Detect which cell encompasses the target text, then output its [x, y] center coordinate. 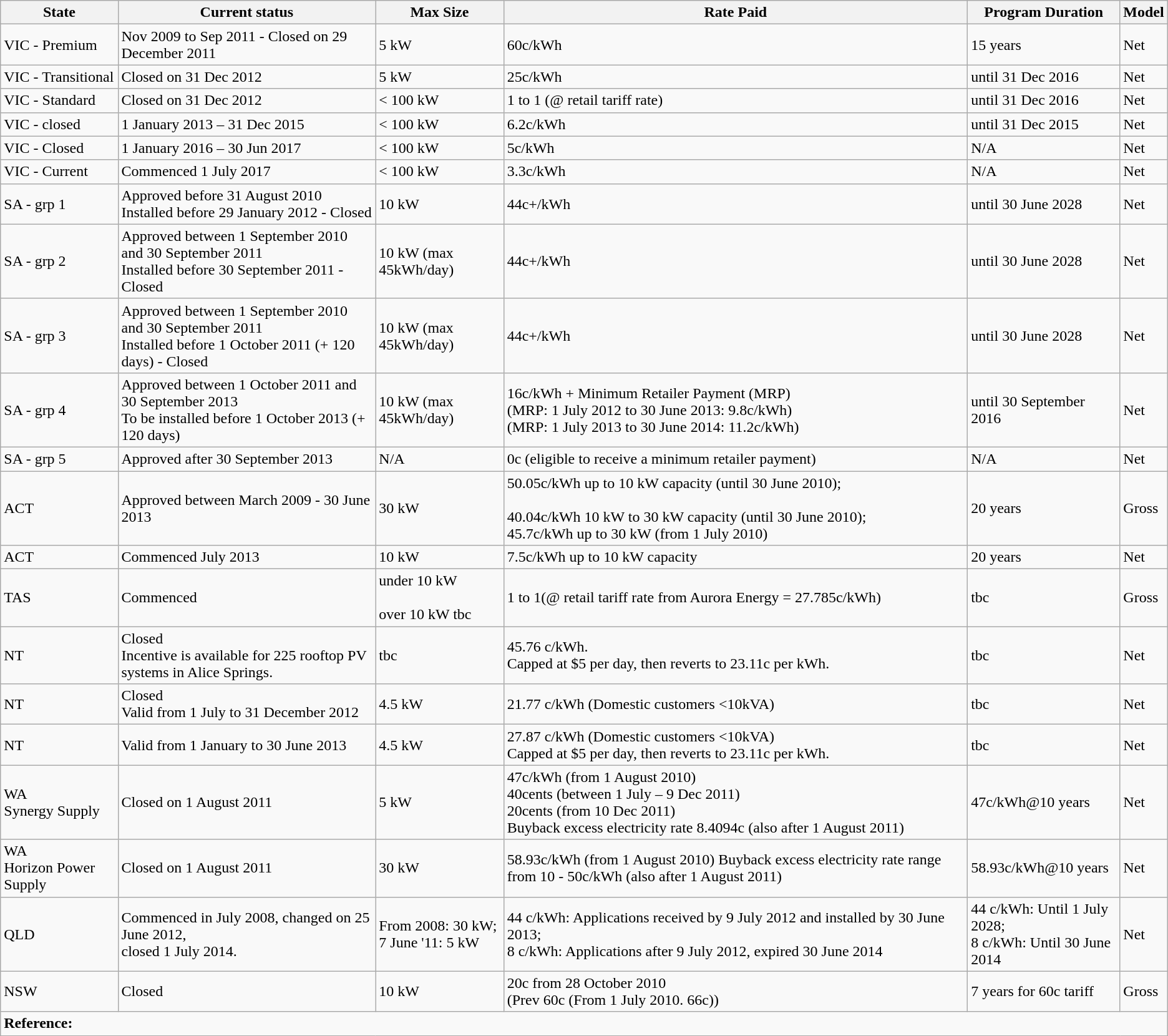
ClosedIncentive is available for 225 rooftop PVsystems in Alice Springs. [247, 655]
Current status [247, 12]
VIC - Premium [59, 45]
VIC - closed [59, 124]
Approved between 1 September 2010 and 30 September 2011Installed before 1 October 2011 (+ 120 days) - Closed [247, 336]
Commenced 1 July 2017 [247, 172]
Approved between 1 September 2010 and 30 September 2011Installed before 30 September 2011 - Closed [247, 261]
Approved after 30 September 2013 [247, 459]
47c/kWh@10 years [1044, 803]
1 to 1 (@ retail tariff rate) [736, 100]
Commenced July 2013 [247, 557]
Approved between March 2009 - 30 June 2013 [247, 508]
20c from 28 October 2010 (Prev 60c (From 1 July 2010. 66c)) [736, 991]
QLD [59, 934]
6.2c/kWh [736, 124]
State [59, 12]
3.3c/kWh [736, 172]
Closed [247, 991]
ClosedValid from 1 July to 31 December 2012 [247, 704]
until 30 September 2016 [1044, 409]
Reference: [584, 1024]
SA - grp 2 [59, 261]
21.77 c/kWh (Domestic customers <10kVA) [736, 704]
under 10 kWover 10 kW tbc [439, 598]
From 2008: 30 kW; 7 June '11: 5 kW [439, 934]
VIC - Current [59, 172]
1 January 2013 – 31 Dec 2015 [247, 124]
44 c/kWh: Until 1 July 2028; 8 c/kWh: Until 30 June 2014 [1044, 934]
Approved before 31 August 2010Installed before 29 January 2012 - Closed [247, 203]
1 to 1(@ retail tariff rate from Aurora Energy = 27.785c/kWh) [736, 598]
5c/kWh [736, 148]
58.93c/kWh@10 years [1044, 868]
TAS [59, 598]
44 c/kWh: Applications received by 9 July 2012 and installed by 30 June 2013;8 c/kWh: Applications after 9 July 2012, expired 30 June 2014 [736, 934]
VIC - Standard [59, 100]
0c (eligible to receive a minimum retailer payment) [736, 459]
27.87 c/kWh (Domestic customers <10kVA)Capped at $5 per day, then reverts to 23.11c per kWh. [736, 745]
NSW [59, 991]
Approved between 1 October 2011 and 30 September 2013To be installed before 1 October 2013 (+ 120 days) [247, 409]
Program Duration [1044, 12]
16c/kWh + Minimum Retailer Payment (MRP)(MRP: 1 July 2012 to 30 June 2013: 9.8c/kWh)(MRP: 1 July 2013 to 30 June 2014: 11.2c/kWh) [736, 409]
Nov 2009 to Sep 2011 - Closed on 29 December 2011 [247, 45]
7.5c/kWh up to 10 kW capacity [736, 557]
SA - grp 4 [59, 409]
1 January 2016 – 30 Jun 2017 [247, 148]
Commenced in July 2008, changed on 25 June 2012,closed 1 July 2014. [247, 934]
Model [1144, 12]
until 31 Dec 2015 [1044, 124]
Valid from 1 January to 30 June 2013 [247, 745]
SA - grp 3 [59, 336]
SA - grp 1 [59, 203]
Rate Paid [736, 12]
25c/kWh [736, 77]
58.93c/kWh (from 1 August 2010) Buyback excess electricity rate range from 10 - 50c/kWh (also after 1 August 2011) [736, 868]
WASynergy Supply [59, 803]
SA - grp 5 [59, 459]
Max Size [439, 12]
WAHorizon Power Supply [59, 868]
Commenced [247, 598]
45.76 c/kWh.Capped at $5 per day, then reverts to 23.11c per kWh. [736, 655]
VIC - Closed [59, 148]
15 years [1044, 45]
7 years for 60c tariff [1044, 991]
VIC - Transitional [59, 77]
60c/kWh [736, 45]
